Pinpoint the cell where the given text exists, returning its [x, y] midpoint coordinate. 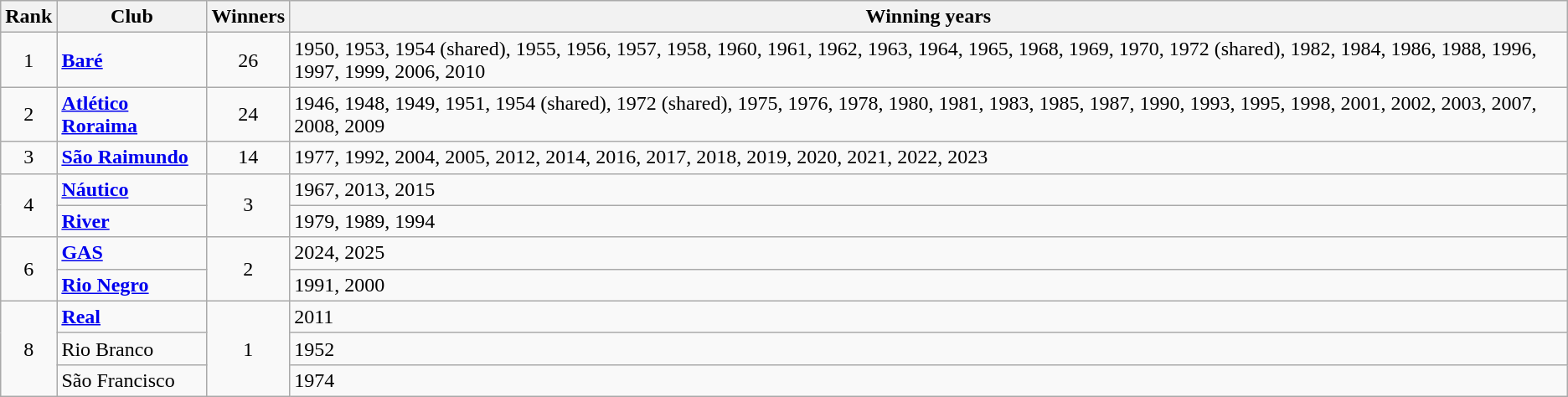
São Francisco [132, 380]
1977, 1992, 2004, 2005, 2012, 2014, 2016, 2017, 2018, 2019, 2020, 2021, 2022, 2023 [929, 157]
2024, 2025 [929, 253]
Club [132, 17]
8 [28, 348]
6 [28, 269]
Rio Branco [132, 348]
Rio Negro [132, 285]
1979, 1989, 1994 [929, 221]
River [132, 221]
São Raimundo [132, 157]
Winning years [929, 17]
1967, 2013, 2015 [929, 189]
Rank [28, 17]
1991, 2000 [929, 285]
24 [248, 114]
Náutico [132, 189]
1952 [929, 348]
14 [248, 157]
4 [28, 205]
Atlético Roraima [132, 114]
GAS [132, 253]
1974 [929, 380]
2011 [929, 317]
26 [248, 60]
Winners [248, 17]
Real [132, 317]
Baré [132, 60]
